From the cell containing the given text, extract its center point as [X, Y] coordinate. 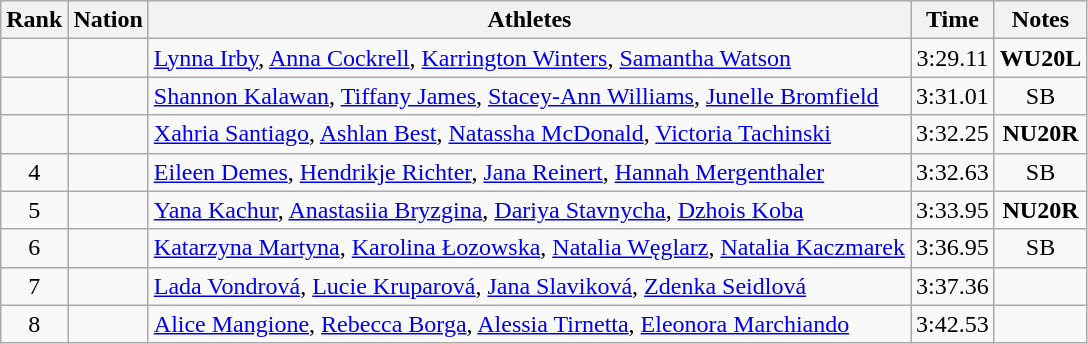
Xahria Santiago, Ashlan Best, Natassha McDonald, Victoria Tachinski [529, 134]
Time [953, 20]
Shannon Kalawan, Tiffany James, Stacey-Ann Williams, Junelle Bromfield [529, 96]
7 [34, 286]
Lada Vondrová, Lucie Kruparová, Jana Slaviková, Zdenka Seidlová [529, 286]
Athletes [529, 20]
3:29.11 [953, 58]
Eileen Demes, Hendrikje Richter, Jana Reinert, Hannah Mergenthaler [529, 172]
3:37.36 [953, 286]
5 [34, 210]
6 [34, 248]
3:32.63 [953, 172]
Rank [34, 20]
Notes [1040, 20]
4 [34, 172]
WU20L [1040, 58]
3:33.95 [953, 210]
8 [34, 324]
Yana Kachur, Anastasiia Bryzgina, Dariya Stavnycha, Dzhois Koba [529, 210]
3:31.01 [953, 96]
3:36.95 [953, 248]
Katarzyna Martyna, Karolina Łozowska, Natalia Węglarz, Natalia Kaczmarek [529, 248]
Alice Mangione, Rebecca Borga, Alessia Tirnetta, Eleonora Marchiando [529, 324]
3:32.25 [953, 134]
Nation [108, 20]
3:42.53 [953, 324]
Lynna Irby, Anna Cockrell, Karrington Winters, Samantha Watson [529, 58]
